Locate the cell with the specified text and output its [X, Y] center coordinate. 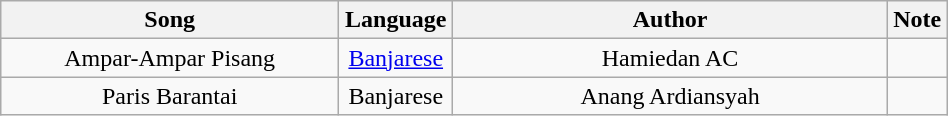
Note [917, 20]
Anang Ardiansyah [670, 96]
Ampar-Ampar Pisang [170, 58]
Song [170, 20]
Hamiedan AC [670, 58]
Author [670, 20]
Paris Barantai [170, 96]
Language [396, 20]
